Pinpoint the cell where the given text exists, returning its [X, Y] midpoint coordinate. 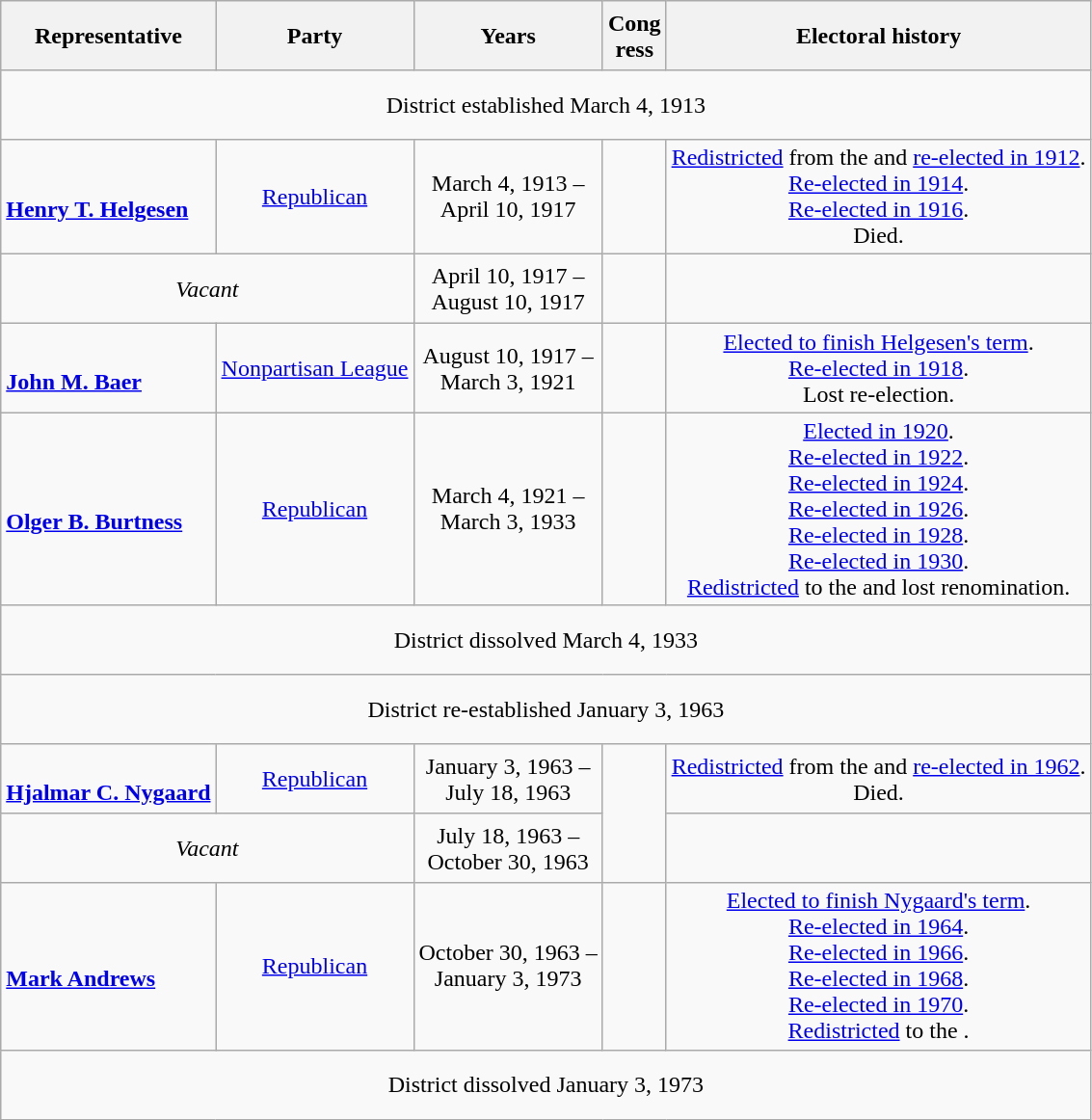
Congress [634, 36]
Henry T. Helgesen [108, 197]
Redistricted from the and re-elected in 1962.Died. [879, 779]
Nonpartisan League [314, 368]
Mark Andrews [108, 966]
Hjalmar C. Nygaard [108, 779]
Elected to finish Nygaard's term.Re-elected in 1964.Re-elected in 1966.Re-elected in 1968.Re-elected in 1970.Redistricted to the . [879, 966]
District dissolved January 3, 1973 [546, 1084]
April 10, 1917 –August 10, 1917 [508, 289]
District dissolved March 4, 1933 [546, 640]
August 10, 1917 –March 3, 1921 [508, 368]
Party [314, 36]
January 3, 1963 –July 18, 1963 [508, 779]
District re-established January 3, 1963 [546, 709]
Olger B. Burtness [108, 509]
Elected to finish Helgesen's term.Re-elected in 1918.Lost re-election. [879, 368]
March 4, 1913 –April 10, 1917 [508, 197]
July 18, 1963 –October 30, 1963 [508, 848]
Electoral history [879, 36]
Redistricted from the and re-elected in 1912.Re-elected in 1914.Re-elected in 1916.Died. [879, 197]
Representative [108, 36]
District established March 4, 1913 [546, 105]
October 30, 1963 –January 3, 1973 [508, 966]
March 4, 1921 –March 3, 1933 [508, 509]
Years [508, 36]
John M. Baer [108, 368]
